Return the (X, Y) coordinate for the center point of the cell that contains the specified text.  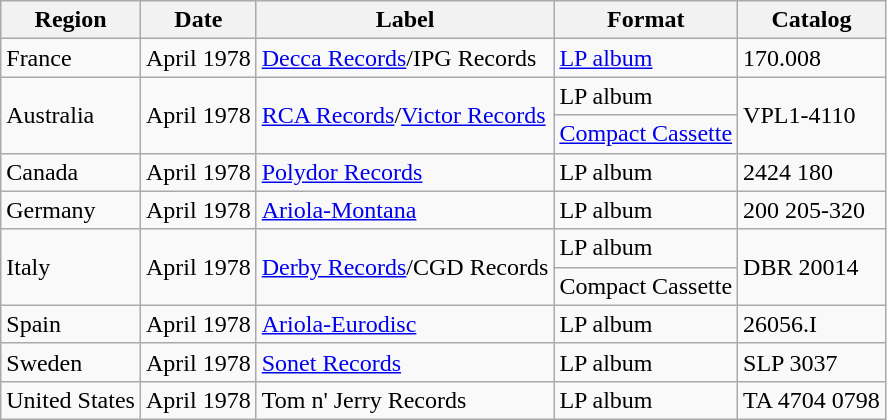
Canada (71, 172)
Label (405, 20)
France (71, 58)
Catalog (812, 20)
Spain (71, 324)
SLP 3037 (812, 362)
170.008 (812, 58)
200 205-320 (812, 210)
DBR 20014 (812, 267)
Decca Records/IPG Records (405, 58)
Polydor Records (405, 172)
Ariola-Eurodisc (405, 324)
Region (71, 20)
2424 180 (812, 172)
26056.I (812, 324)
Australia (71, 115)
Sonet Records (405, 362)
Germany (71, 210)
Date (198, 20)
Derby Records/CGD Records (405, 267)
VPL1-4110 (812, 115)
Ariola-Montana (405, 210)
Format (646, 20)
RCA Records/Victor Records (405, 115)
Tom n' Jerry Records (405, 400)
Italy (71, 267)
Sweden (71, 362)
TA 4704 0798 (812, 400)
United States (71, 400)
